Scan for the cell matching the given text and deliver its [x, y] coordinate at center. 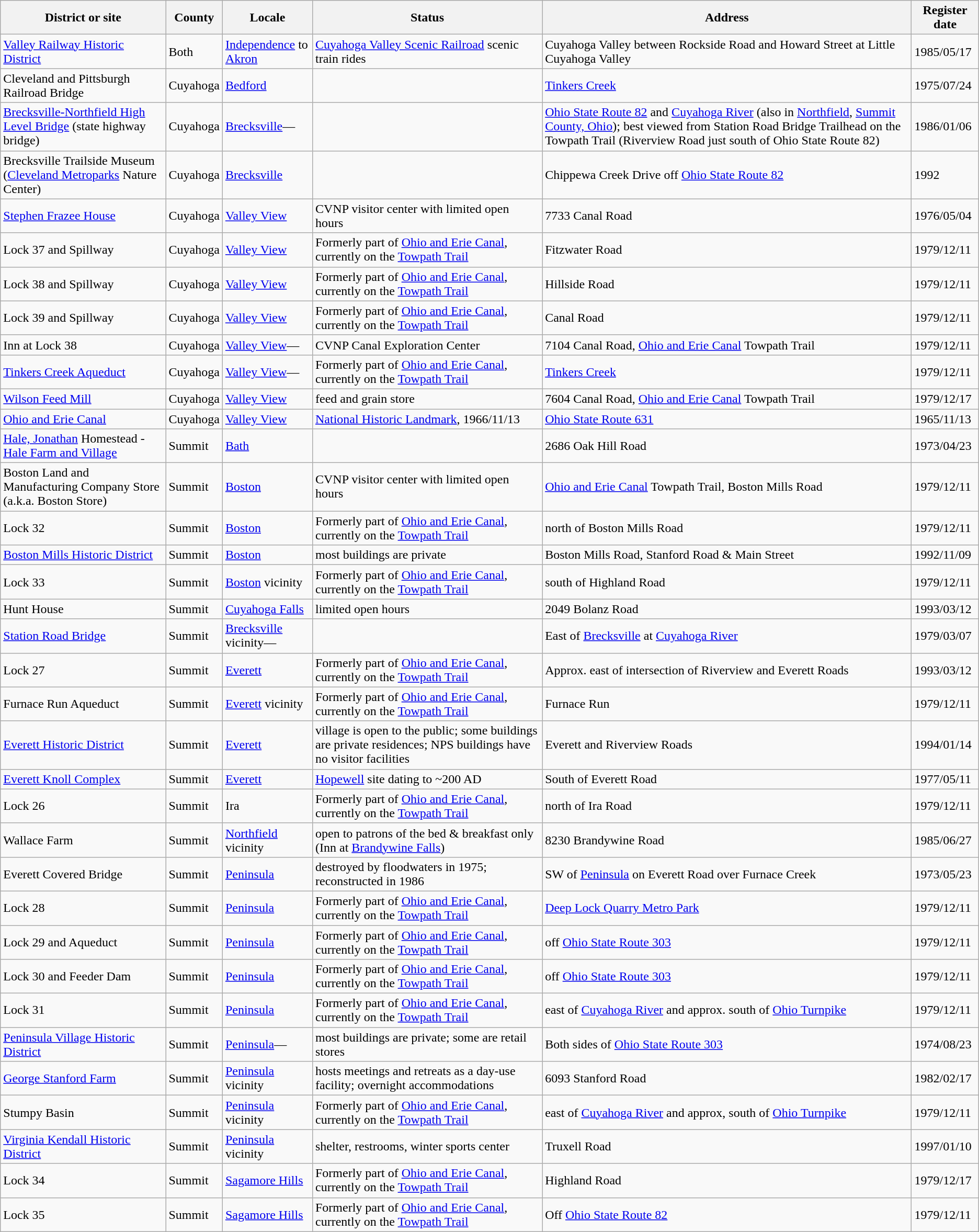
Lock 26 [83, 806]
Lock 32 [83, 528]
Everett Historic District [83, 745]
Ohio and Erie Canal Towpath Trail, Boston Mills Road [727, 487]
1994/01/14 [945, 745]
Brecksville-Northfield High Level Bridge (state highway bridge) [83, 127]
limited open hours [427, 609]
1975/07/24 [945, 86]
Peninsula Village Historic District [83, 1044]
Boston Mills Road, Stanford Road & Main Street [727, 555]
Stumpy Basin [83, 1112]
village is open to the public; some buildings are private residences; NPS buildings have no visitor facilities [427, 745]
Both [194, 51]
Everett vicinity [267, 704]
Lock 35 [83, 1215]
Cuyahoga Valley Scenic Railroad scenic train rides [427, 51]
Furnace Run Aqueduct [83, 704]
east of Cuyahoga River and approx, south of Ohio Turnpike [727, 1112]
Boston vicinity [267, 582]
north of Ira Road [727, 806]
Lock 31 [83, 1011]
Both sides of Ohio State Route 303 [727, 1044]
Furnace Run [727, 704]
Cleveland and Pittsburgh Railroad Bridge [83, 86]
Hillside Road [727, 284]
East of Brecksville at Cuyahoga River [727, 636]
Chippewa Creek Drive off Ohio State Route 82 [727, 175]
2049 Bolanz Road [727, 609]
Virginia Kendall Historic District [83, 1147]
south of Highland Road [727, 582]
South of Everett Road [727, 779]
Hale, Jonathan Homestead - Hale Farm and Village [83, 446]
open to patrons of the bed & breakfast only (Inn at Brandywine Falls) [427, 840]
Wilson Feed Mill [83, 399]
Register date [945, 18]
feed and grain store [427, 399]
Brecksville [267, 175]
1985/06/27 [945, 840]
Lock 29 and Aqueduct [83, 942]
1965/11/13 [945, 419]
1977/05/11 [945, 779]
Off Ohio State Route 82 [727, 1215]
National Historic Landmark, 1966/11/13 [427, 419]
Valley Railway Historic District [83, 51]
Lock 27 [83, 670]
1997/01/10 [945, 1147]
Brecksville— [267, 127]
north of Boston Mills Road [727, 528]
Wallace Farm [83, 840]
Deep Lock Quarry Metro Park [727, 908]
1982/02/17 [945, 1079]
Cuyahoga Falls [267, 609]
George Stanford Farm [83, 1079]
Everett Knoll Complex [83, 779]
Brecksville Trailside Museum (Cleveland Metroparks Nature Center) [83, 175]
Peninsula— [267, 1044]
1973/04/23 [945, 446]
7604 Canal Road, Ohio and Erie Canal Towpath Trail [727, 399]
Bath [267, 446]
Everett and Riverview Roads [727, 745]
SW of Peninsula on Everett Road over Furnace Creek [727, 874]
1973/05/23 [945, 874]
1992/11/09 [945, 555]
Lock 28 [83, 908]
6093 Stanford Road [727, 1079]
Hunt House [83, 609]
Locale [267, 18]
shelter, restrooms, winter sports center [427, 1147]
Lock 37 and Spillway [83, 250]
Tinkers Creek Aqueduct [83, 371]
Northfield vicinity [267, 840]
Bedford [267, 86]
County [194, 18]
7733 Canal Road [727, 216]
Truxell Road [727, 1147]
east of Cuyahoga River and approx. south of Ohio Turnpike [727, 1011]
most buildings are private [427, 555]
Approx. east of intersection of Riverview and Everett Roads [727, 670]
Inn at Lock 38 [83, 345]
1986/01/06 [945, 127]
Boston Land and Manufacturing Company Store (a.k.a. Boston Store) [83, 487]
Lock 38 and Spillway [83, 284]
1976/05/04 [945, 216]
Station Road Bridge [83, 636]
Ohio State Route 631 [727, 419]
Address [727, 18]
most buildings are private; some are retail stores [427, 1044]
Lock 33 [83, 582]
Ohio and Erie Canal [83, 419]
Lock 30 and Feeder Dam [83, 976]
Canal Road [727, 318]
Brecksville vicinity— [267, 636]
Boston Mills Historic District [83, 555]
1979/03/07 [945, 636]
Highland Road [727, 1180]
Fitzwater Road [727, 250]
Cuyahoga Valley between Rockside Road and Howard Street at Little Cuyahoga Valley [727, 51]
8230 Brandywine Road [727, 840]
1985/05/17 [945, 51]
destroyed by floodwaters in 1975; reconstructed in 1986 [427, 874]
Everett Covered Bridge [83, 874]
Hopewell site dating to ~200 AD [427, 779]
Lock 34 [83, 1180]
Stephen Frazee House [83, 216]
Status [427, 18]
Independence to Akron [267, 51]
7104 Canal Road, Ohio and Erie Canal Towpath Trail [727, 345]
Lock 39 and Spillway [83, 318]
1974/08/23 [945, 1044]
2686 Oak Hill Road [727, 446]
CVNP Canal Exploration Center [427, 345]
Ira [267, 806]
1992 [945, 175]
hosts meetings and retreats as a day-use facility; overnight accommodations [427, 1079]
District or site [83, 18]
